Output the (X, Y) coordinate of the center of the cell containing the given text.  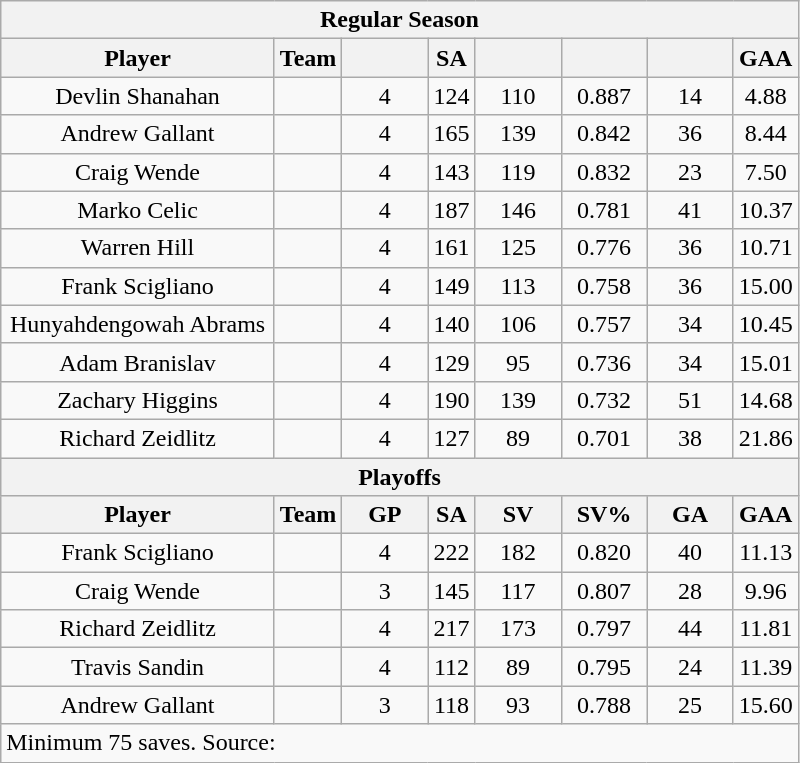
Zachary Higgins (138, 400)
21.86 (766, 438)
173 (518, 629)
11.13 (766, 553)
0.781 (604, 210)
Regular Season (400, 20)
125 (518, 248)
112 (452, 667)
10.45 (766, 324)
Devlin Shanahan (138, 96)
149 (452, 286)
40 (690, 553)
GA (690, 515)
182 (518, 553)
0.887 (604, 96)
15.01 (766, 362)
0.842 (604, 134)
15.00 (766, 286)
0.757 (604, 324)
129 (452, 362)
113 (518, 286)
24 (690, 667)
118 (452, 705)
Adam Branislav (138, 362)
28 (690, 591)
Marko Celic (138, 210)
222 (452, 553)
4.88 (766, 96)
217 (452, 629)
51 (690, 400)
44 (690, 629)
11.81 (766, 629)
145 (452, 591)
0.776 (604, 248)
Hunyahdengowah Abrams (138, 324)
7.50 (766, 172)
SV% (604, 515)
14 (690, 96)
110 (518, 96)
0.820 (604, 553)
Minimum 75 saves. Source: (400, 743)
41 (690, 210)
10.71 (766, 248)
0.807 (604, 591)
124 (452, 96)
143 (452, 172)
161 (452, 248)
SV (518, 515)
0.701 (604, 438)
25 (690, 705)
Playoffs (400, 477)
GP (385, 515)
8.44 (766, 134)
Travis Sandin (138, 667)
187 (452, 210)
0.788 (604, 705)
117 (518, 591)
14.68 (766, 400)
Warren Hill (138, 248)
0.797 (604, 629)
0.736 (604, 362)
106 (518, 324)
10.37 (766, 210)
165 (452, 134)
15.60 (766, 705)
11.39 (766, 667)
127 (452, 438)
93 (518, 705)
119 (518, 172)
0.795 (604, 667)
140 (452, 324)
190 (452, 400)
0.832 (604, 172)
23 (690, 172)
9.96 (766, 591)
0.732 (604, 400)
38 (690, 438)
146 (518, 210)
95 (518, 362)
0.758 (604, 286)
